Return the [x, y] coordinate for the center point of the cell that contains the specified text.  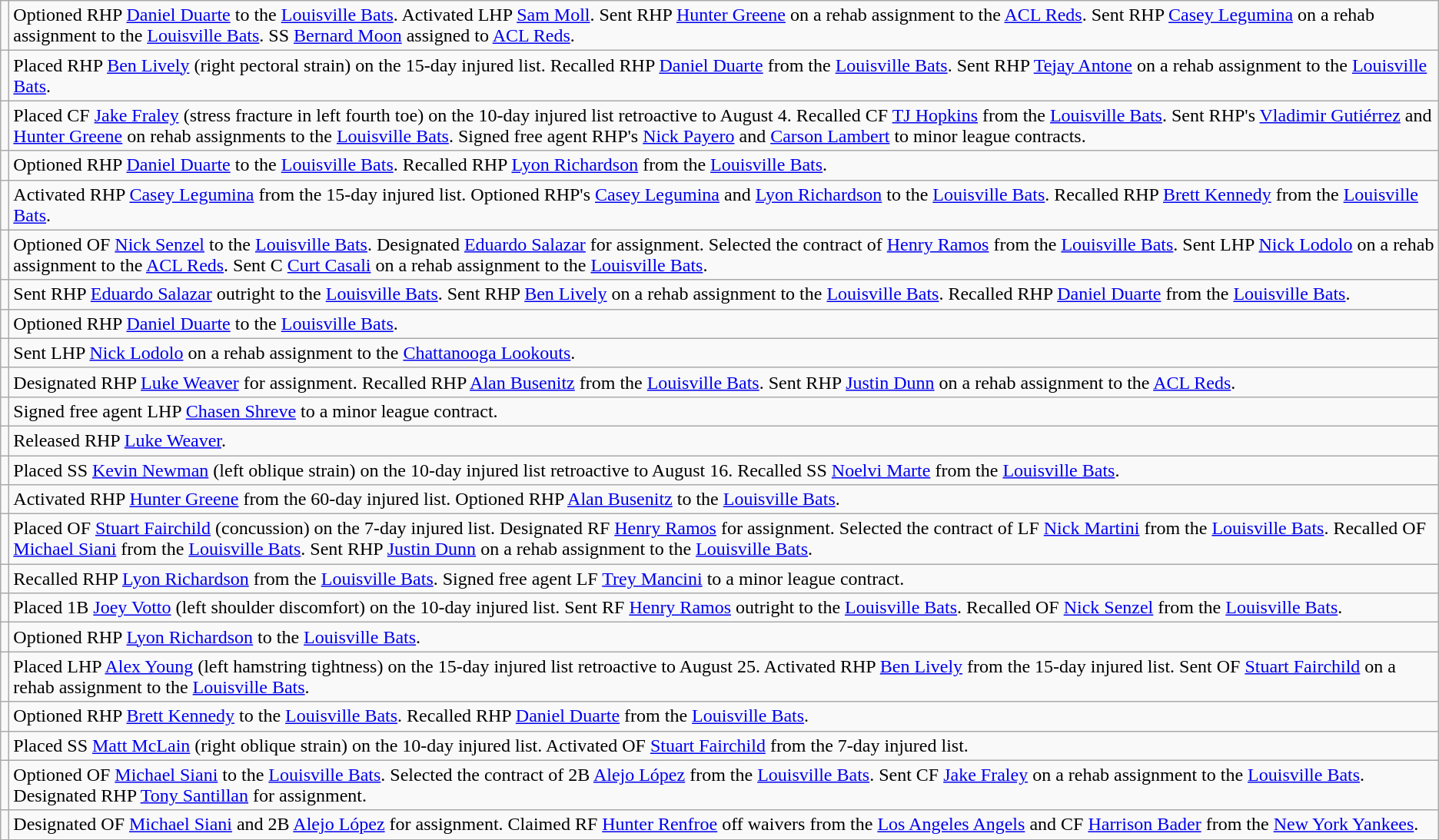
Signed free agent LHP Chasen Shreve to a minor league contract. [724, 411]
Optioned RHP Brett Kennedy to the Louisville Bats. Recalled RHP Daniel Duarte from the Louisville Bats. [724, 716]
Optioned RHP Daniel Duarte to the Louisville Bats. [724, 324]
Placed SS Matt McLain (right oblique strain) on the 10-day injured list. Activated OF Stuart Fairchild from the 7-day injured list. [724, 745]
Sent LHP Nick Lodolo on a rehab assignment to the Chattanooga Lookouts. [724, 353]
Optioned RHP Lyon Richardson to the Louisville Bats. [724, 637]
Optioned RHP Daniel Duarte to the Louisville Bats. Recalled RHP Lyon Richardson from the Louisville Bats. [724, 165]
Recalled RHP Lyon Richardson from the Louisville Bats. Signed free agent LF Trey Mancini to a minor league contract. [724, 579]
Placed SS Kevin Newman (left oblique strain) on the 10-day injured list retroactive to August 16. Recalled SS Noelvi Marte from the Louisville Bats. [724, 470]
Activated RHP Hunter Greene from the 60-day injured list. Optioned RHP Alan Busenitz to the Louisville Bats. [724, 500]
Released RHP Luke Weaver. [724, 440]
